Search for the cell housing the specified text and yield its (x, y) center coordinate. 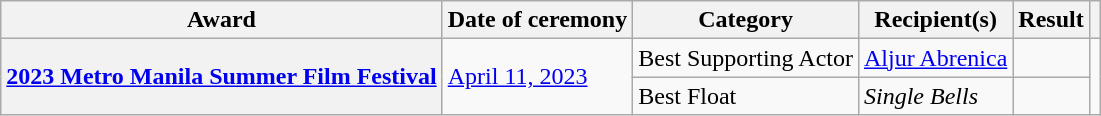
Aljur Abrenica (935, 58)
Category (746, 20)
Award (222, 20)
Result (1051, 20)
April 11, 2023 (538, 77)
Best Supporting Actor (746, 58)
Best Float (746, 96)
Recipient(s) (935, 20)
Date of ceremony (538, 20)
Single Bells (935, 96)
2023 Metro Manila Summer Film Festival (222, 77)
